Detect which cell encompasses the target text, then output its (X, Y) center coordinate. 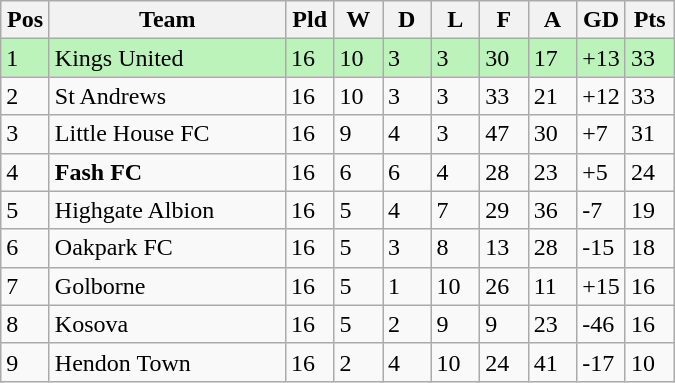
W (358, 20)
+12 (602, 96)
41 (552, 362)
Kings United (167, 58)
-15 (602, 248)
Hendon Town (167, 362)
+7 (602, 134)
31 (650, 134)
-17 (602, 362)
Pos (26, 20)
19 (650, 210)
47 (504, 134)
D (406, 20)
29 (504, 210)
Highgate Albion (167, 210)
GD (602, 20)
-46 (602, 324)
Pts (650, 20)
26 (504, 286)
+5 (602, 172)
21 (552, 96)
+13 (602, 58)
Pld (310, 20)
36 (552, 210)
Team (167, 20)
17 (552, 58)
L (456, 20)
Little House FC (167, 134)
Golborne (167, 286)
-7 (602, 210)
Oakpark FC (167, 248)
F (504, 20)
18 (650, 248)
+15 (602, 286)
13 (504, 248)
A (552, 20)
11 (552, 286)
Kosova (167, 324)
Fash FC (167, 172)
St Andrews (167, 96)
